For the text-containing cell, return its midpoint in (X, Y) coordinate format. 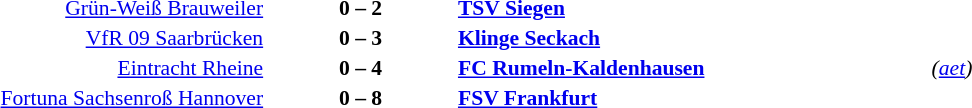
FC Rumeln-Kaldenhausen (692, 68)
0 – 3 (360, 38)
Klinge Seckach (692, 38)
0 – 4 (360, 68)
